Identify which cell holds the provided text, then report its (x, y) central coordinate. 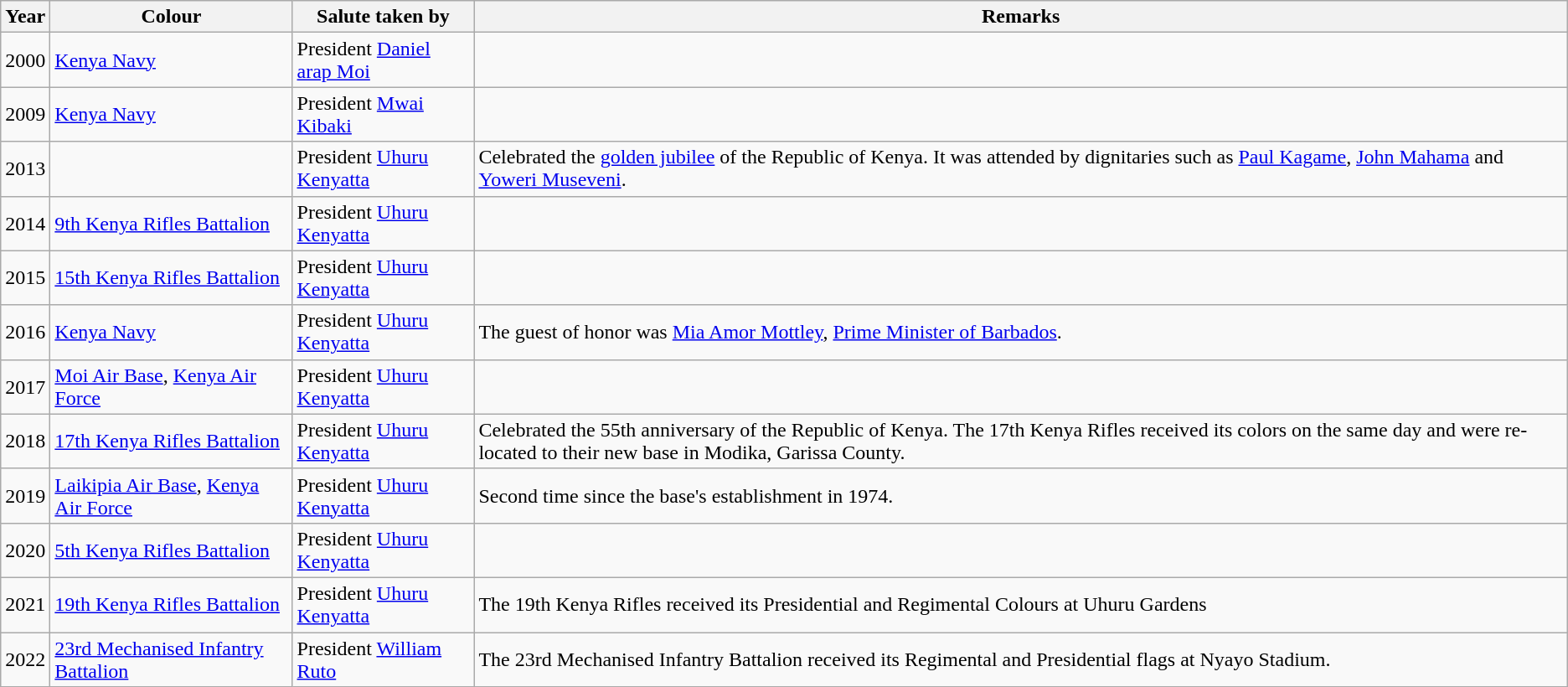
The guest of honor was Mia Amor Mottley, Prime Minister of Barbados. (1020, 332)
Second time since the base's establishment in 1974. (1020, 496)
9th Kenya Rifles Battalion (171, 223)
2013 (25, 169)
2021 (25, 605)
The 23rd Mechanised Infantry Battalion received its Regimental and Presidential flags at Nyayo Stadium. (1020, 659)
2014 (25, 223)
2020 (25, 550)
2015 (25, 278)
2022 (25, 659)
2018 (25, 441)
2009 (25, 114)
5th Kenya Rifles Battalion (171, 550)
Salute taken by (384, 17)
23rd Mechanised Infantry Battalion (171, 659)
Moi Air Base, Kenya Air Force (171, 387)
Remarks (1020, 17)
President Daniel arap Moi (384, 60)
Year (25, 17)
2017 (25, 387)
Laikipia Air Base, Kenya Air Force (171, 496)
19th Kenya Rifles Battalion (171, 605)
The 19th Kenya Rifles received its Presidential and Regimental Colours at Uhuru Gardens (1020, 605)
2016 (25, 332)
15th Kenya Rifles Battalion (171, 278)
2000 (25, 60)
Celebrated the golden jubilee of the Republic of Kenya. It was attended by dignitaries such as Paul Kagame, John Mahama and Yoweri Museveni. (1020, 169)
Colour (171, 17)
17th Kenya Rifles Battalion (171, 441)
President Mwai Kibaki (384, 114)
2019 (25, 496)
President William Ruto (384, 659)
